Find where the given text appears and provide that cell's center as (x, y) coordinate. 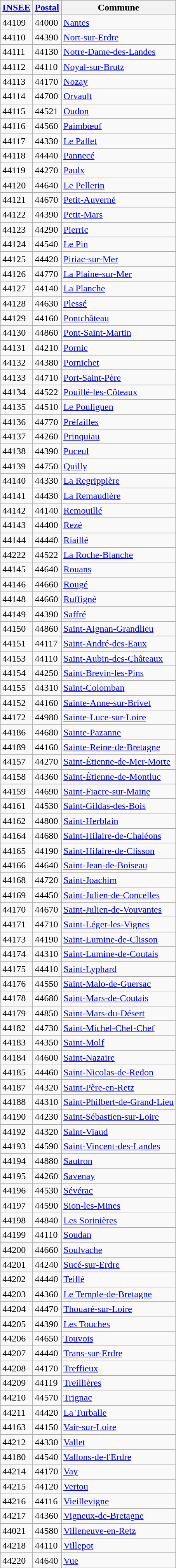
Saint-Fiacre-sur-Maine (119, 791)
44145 (16, 570)
Saint-Julien-de-Vouvantes (119, 910)
44157 (16, 762)
Sion-les-Mines (119, 1206)
Saint-Michel-Chef-Chef (119, 1028)
44118 (16, 155)
Saint-Philbert-de-Grand-Lieu (119, 1102)
44203 (16, 1294)
44153 (16, 659)
Remouillé (119, 510)
44380 (47, 362)
Vay (119, 1472)
44182 (16, 1028)
44202 (16, 1279)
44196 (16, 1191)
44139 (16, 466)
Le Pallet (119, 141)
44141 (16, 496)
44151 (16, 643)
La Roche-Blanche (119, 555)
44179 (16, 1013)
La Planche (119, 289)
44630 (47, 303)
44149 (16, 614)
44350 (47, 1043)
Saint-Joachim (119, 880)
Sainte-Anne-sur-Brivet (119, 703)
44185 (16, 1072)
Nozay (119, 82)
44570 (47, 1398)
Ruffigné (119, 599)
La Remaudière (119, 496)
44470 (47, 1309)
Riaillé (119, 540)
La Plaine-sur-Mer (119, 274)
44173 (16, 939)
44165 (16, 850)
44183 (16, 1043)
44206 (16, 1338)
44730 (47, 1028)
44122 (16, 215)
44690 (47, 791)
44136 (16, 422)
Teillé (119, 1279)
Postal (47, 8)
44138 (16, 451)
44154 (16, 673)
44208 (16, 1368)
Trans-sur-Erdre (119, 1353)
Saint-Julien-de-Concelles (119, 895)
Savenay (119, 1176)
44521 (47, 111)
44550 (47, 984)
44112 (16, 67)
44880 (47, 1161)
Saint-Nazaire (119, 1058)
44197 (16, 1206)
Vair-sur-Loire (119, 1427)
44176 (16, 984)
44158 (16, 777)
44211 (16, 1413)
Paimbœuf (119, 126)
Vieillevigne (119, 1501)
Thouaré-sur-Loire (119, 1309)
Saint-Étienne-de-Mer-Morte (119, 762)
Saint-André-des-Eaux (119, 643)
44205 (16, 1324)
Saint-Père-en-Retz (119, 1087)
44650 (47, 1338)
44155 (16, 688)
44127 (16, 289)
Saint-Lumine-de-Clisson (119, 939)
44450 (47, 895)
44175 (16, 969)
Sainte-Luce-sur-Loire (119, 718)
Vallet (119, 1442)
44152 (16, 703)
44168 (16, 880)
Saint-Malo-de-Guersac (119, 984)
Villeneuve-en-Retz (119, 1531)
44560 (47, 126)
44218 (16, 1545)
44163 (16, 1427)
Vertou (119, 1486)
44162 (16, 821)
Port-Saint-Père (119, 377)
Paulx (119, 170)
Vallons-de-l'Erdre (119, 1457)
44290 (47, 230)
44750 (47, 466)
Quilly (119, 466)
Petit-Mars (119, 215)
44600 (47, 1058)
Saint-Hilaire-de-Clisson (119, 850)
44178 (16, 998)
44209 (16, 1383)
44195 (16, 1176)
Saint-Lumine-de-Coutais (119, 954)
44164 (16, 836)
Saint-Molf (119, 1043)
44200 (16, 1250)
44222 (16, 555)
44174 (16, 954)
44400 (47, 525)
44460 (47, 1072)
44194 (16, 1161)
Le Temple-de-Bretagne (119, 1294)
Saint-Lyphard (119, 969)
44187 (16, 1087)
Sainte-Reine-de-Bretagne (119, 747)
44215 (16, 1486)
44144 (16, 540)
44124 (16, 244)
44198 (16, 1220)
44135 (16, 407)
Vue (119, 1560)
Rougé (119, 584)
Sévérac (119, 1191)
Pontchâteau (119, 318)
Noyal-sur-Brutz (119, 67)
Le Pin (119, 244)
44980 (47, 718)
44850 (47, 1013)
44125 (16, 259)
Prinquiau (119, 437)
Le Pellerin (119, 185)
44840 (47, 1220)
44128 (16, 303)
Saint-Étienne-de-Montluc (119, 777)
Les Sorinières (119, 1220)
INSEE (16, 8)
Saint-Léger-les-Vignes (119, 925)
44199 (16, 1235)
44132 (16, 362)
Rezé (119, 525)
44184 (16, 1058)
44193 (16, 1146)
44169 (16, 895)
Saffré (119, 614)
44230 (47, 1117)
44137 (16, 437)
44204 (16, 1309)
44250 (47, 673)
44134 (16, 392)
Pouillé-les-Côteaux (119, 392)
Soudan (119, 1235)
44430 (47, 496)
Treffieux (119, 1368)
44410 (47, 969)
44720 (47, 880)
44800 (47, 821)
Rouans (119, 570)
44109 (16, 23)
Pornic (119, 348)
Soulvache (119, 1250)
44113 (16, 82)
Petit-Auverné (119, 200)
Piriac-sur-Mer (119, 259)
44159 (16, 791)
44114 (16, 96)
Saint-Gildas-des-Bois (119, 806)
44510 (47, 407)
Sautron (119, 1161)
44161 (16, 806)
44111 (16, 52)
Les Touches (119, 1324)
44180 (16, 1457)
44146 (16, 584)
Nort-sur-Erdre (119, 37)
44220 (16, 1560)
La Regrippière (119, 481)
Saint-Aignan-Grandlieu (119, 629)
44240 (47, 1265)
Saint-Vincent-des-Landes (119, 1146)
Touvois (119, 1338)
44207 (16, 1353)
Villepot (119, 1545)
Saint-Jean-de-Boiseau (119, 865)
44000 (47, 23)
Nantes (119, 23)
Saint-Herblain (119, 821)
44216 (16, 1501)
44166 (16, 865)
44021 (16, 1531)
Le Pouliguen (119, 407)
Pornichet (119, 362)
Sainte-Pazanne (119, 732)
44121 (16, 200)
44217 (16, 1516)
Sucé-sur-Erdre (119, 1265)
Pannecé (119, 155)
44142 (16, 510)
44126 (16, 274)
Orvault (119, 96)
44129 (16, 318)
44201 (16, 1265)
Saint-Nicolas-de-Redon (119, 1072)
44580 (47, 1531)
Saint-Brevin-les-Pins (119, 673)
44188 (16, 1102)
44214 (16, 1472)
La Turballe (119, 1413)
44148 (16, 599)
44192 (16, 1132)
44172 (16, 718)
44171 (16, 925)
Saint-Mars-du-Désert (119, 1013)
44123 (16, 230)
44189 (16, 747)
Notre-Dame-des-Landes (119, 52)
Oudon (119, 111)
44186 (16, 732)
Trignac (119, 1398)
Saint-Aubin-des-Châteaux (119, 659)
Pont-Saint-Martin (119, 333)
Saint-Colomban (119, 688)
Préfailles (119, 422)
44133 (16, 377)
Commune (119, 8)
Vigneux-de-Bretagne (119, 1516)
Treillières (119, 1383)
Saint-Hilaire-de-Chaléons (119, 836)
44212 (16, 1442)
Pierric (119, 230)
44115 (16, 111)
44131 (16, 348)
44700 (47, 96)
44143 (16, 525)
Saint-Sébastien-sur-Loire (119, 1117)
Saint-Viaud (119, 1132)
Puceul (119, 451)
Saint-Mars-de-Coutais (119, 998)
Plessé (119, 303)
